Identify which cell holds the provided text, then report its [X, Y] central coordinate. 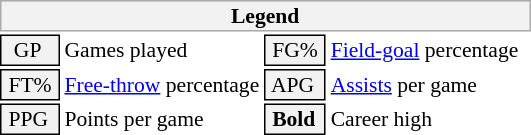
Assists per game [430, 85]
APG [295, 85]
Field-goal percentage [430, 50]
Legend [265, 16]
FG% [295, 50]
Free-throw percentage [162, 85]
FT% [30, 85]
Games played [162, 50]
GP [30, 50]
